Provide the [X, Y] coordinate of the cell's center where the given text is located.  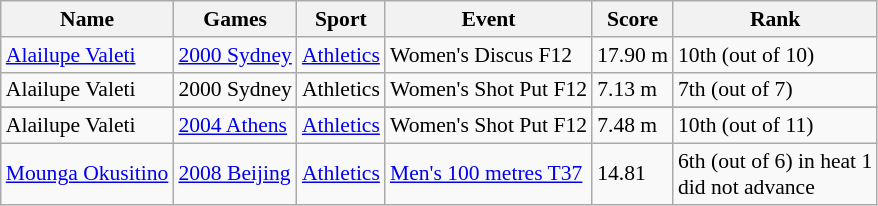
7th (out of 7) [775, 90]
Score [632, 19]
Sport [341, 19]
2008 Beijing [234, 174]
Mounga Okusitino [88, 174]
7.48 m [632, 126]
14.81 [632, 174]
10th (out of 11) [775, 126]
Event [488, 19]
6th (out of 6) in heat 1did not advance [775, 174]
Men's 100 metres T37 [488, 174]
7.13 m [632, 90]
10th (out of 10) [775, 55]
17.90 m [632, 55]
Women's Discus F12 [488, 55]
Games [234, 19]
2004 Athens [234, 126]
Rank [775, 19]
Name [88, 19]
